Find where the given text appears and provide that cell's center as (X, Y) coordinate. 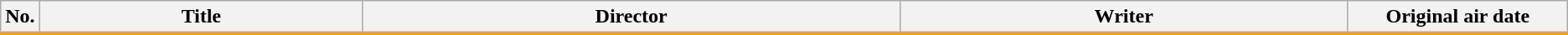
Title (201, 17)
Director (632, 17)
Original air date (1457, 17)
No. (20, 17)
Writer (1124, 17)
